Identify which cell holds the provided text, then report its (x, y) central coordinate. 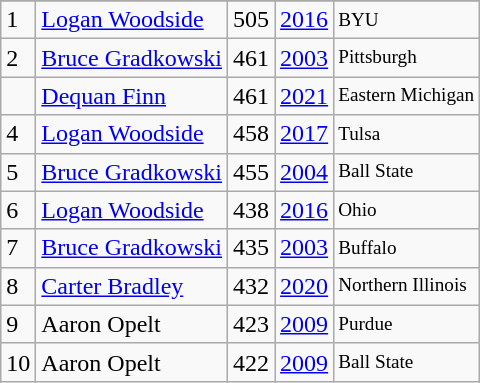
Pittsburgh (406, 58)
4 (18, 134)
9 (18, 324)
2017 (304, 134)
2021 (304, 96)
458 (252, 134)
435 (252, 248)
7 (18, 248)
BYU (406, 20)
Ohio (406, 210)
423 (252, 324)
432 (252, 286)
2 (18, 58)
422 (252, 362)
5 (18, 172)
Carter Bradley (132, 286)
Northern Illinois (406, 286)
2020 (304, 286)
2004 (304, 172)
10 (18, 362)
Purdue (406, 324)
6 (18, 210)
Eastern Michigan (406, 96)
505 (252, 20)
1 (18, 20)
Dequan Finn (132, 96)
8 (18, 286)
455 (252, 172)
Tulsa (406, 134)
Buffalo (406, 248)
438 (252, 210)
